Capture the cell that displays the provided text and extract its [X, Y] central coordinate. 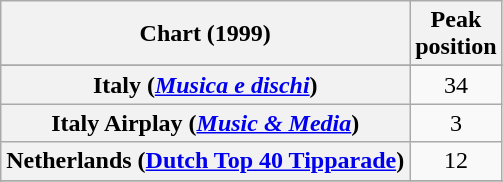
3 [456, 123]
Peakposition [456, 34]
Italy (Musica e dischi) [206, 85]
Chart (1999) [206, 34]
Netherlands (Dutch Top 40 Tipparade) [206, 161]
Italy Airplay (Music & Media) [206, 123]
12 [456, 161]
34 [456, 85]
